Determine the [X, Y] coordinate at the center of the cell enclosing the given text.  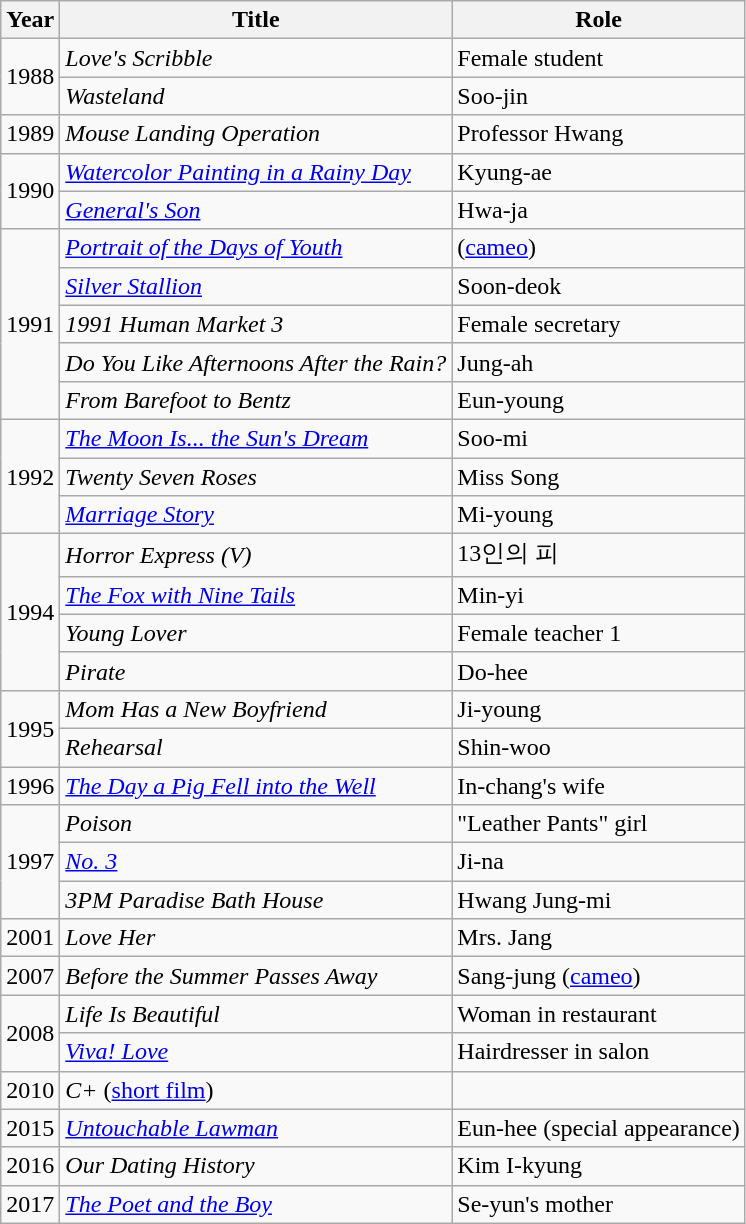
Eun-young [599, 400]
1995 [30, 728]
1994 [30, 612]
Marriage Story [256, 515]
Rehearsal [256, 747]
Se-yun's mother [599, 1204]
Soo-mi [599, 438]
Love Her [256, 938]
Our Dating History [256, 1166]
The Poet and the Boy [256, 1204]
Do You Like Afternoons After the Rain? [256, 362]
Wasteland [256, 96]
2001 [30, 938]
Kyung-ae [599, 172]
Life Is Beautiful [256, 1014]
1991 Human Market 3 [256, 324]
Love's Scribble [256, 58]
2007 [30, 976]
Mi-young [599, 515]
Ji-young [599, 709]
Before the Summer Passes Away [256, 976]
Woman in restaurant [599, 1014]
Poison [256, 824]
Female teacher 1 [599, 633]
1997 [30, 862]
Hairdresser in salon [599, 1052]
Eun-hee (special appearance) [599, 1128]
1992 [30, 476]
Do-hee [599, 671]
2010 [30, 1090]
Viva! Love [256, 1052]
No. 3 [256, 862]
C+ (short film) [256, 1090]
Ji-na [599, 862]
The Day a Pig Fell into the Well [256, 785]
"Leather Pants" girl [599, 824]
2015 [30, 1128]
Shin-woo [599, 747]
Silver Stallion [256, 286]
2017 [30, 1204]
Portrait of the Days of Youth [256, 248]
General's Son [256, 210]
1989 [30, 134]
Female student [599, 58]
Pirate [256, 671]
3PM Paradise Bath House [256, 900]
Title [256, 20]
From Barefoot to Bentz [256, 400]
Role [599, 20]
Professor Hwang [599, 134]
1990 [30, 191]
Soon-deok [599, 286]
The Fox with Nine Tails [256, 595]
Young Lover [256, 633]
Soo-jin [599, 96]
1988 [30, 77]
Mouse Landing Operation [256, 134]
Year [30, 20]
(cameo) [599, 248]
Female secretary [599, 324]
1991 [30, 324]
13인의 피 [599, 556]
In-chang's wife [599, 785]
Miss Song [599, 477]
Watercolor Painting in a Rainy Day [256, 172]
Kim I-kyung [599, 1166]
Horror Express (V) [256, 556]
The Moon Is... the Sun's Dream [256, 438]
Twenty Seven Roses [256, 477]
Mrs. Jang [599, 938]
1996 [30, 785]
Hwa-ja [599, 210]
Min-yi [599, 595]
Jung-ah [599, 362]
Hwang Jung-mi [599, 900]
Untouchable Lawman [256, 1128]
2016 [30, 1166]
Sang-jung (cameo) [599, 976]
2008 [30, 1033]
Mom Has a New Boyfriend [256, 709]
